Pinpoint the cell where the given text exists, returning its [x, y] midpoint coordinate. 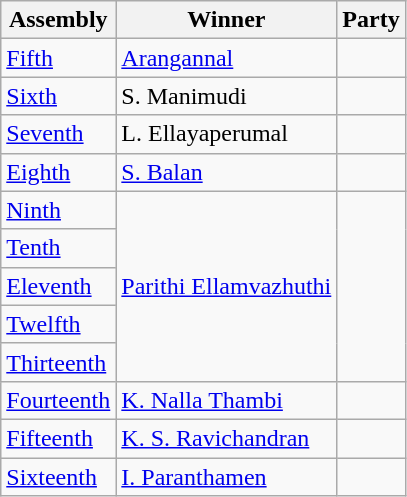
Thirteenth [58, 362]
Fifteenth [58, 438]
Sixth [58, 96]
Fourteenth [58, 400]
S. Balan [226, 172]
Sixteenth [58, 477]
Tenth [58, 248]
Arangannal [226, 58]
S. Manimudi [226, 96]
Ninth [58, 210]
Winner [226, 20]
L. Ellayaperumal [226, 134]
Parithi Ellamvazhuthi [226, 286]
Assembly [58, 20]
Party [371, 20]
Eighth [58, 172]
Fifth [58, 58]
K. S. Ravichandran [226, 438]
Seventh [58, 134]
I. Paranthamen [226, 477]
Eleventh [58, 286]
Twelfth [58, 324]
K. Nalla Thambi [226, 400]
